For the text-containing cell, return its midpoint in [x, y] coordinate format. 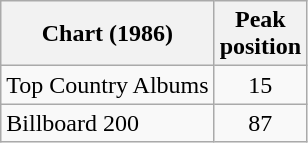
Top Country Albums [108, 85]
Chart (1986) [108, 34]
Peakposition [260, 34]
15 [260, 85]
87 [260, 123]
Billboard 200 [108, 123]
